Locate the cell with the specified text and output its (X, Y) center coordinate. 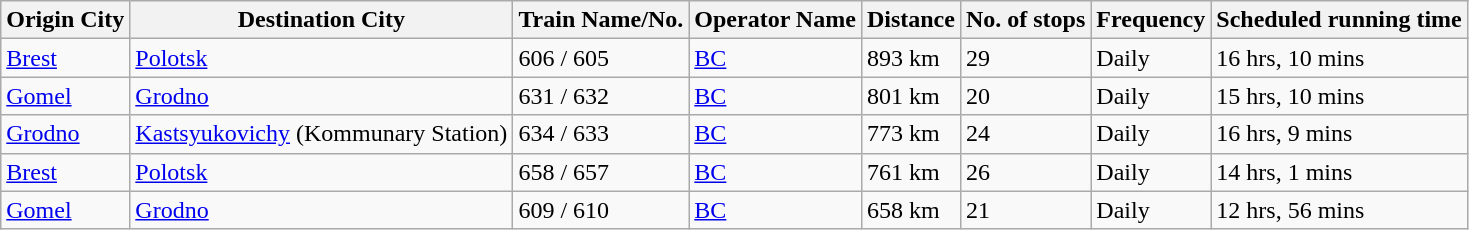
893 km (910, 58)
634 / 633 (601, 134)
12 hrs, 56 mins (1339, 210)
20 (1025, 96)
16 hrs, 9 mins (1339, 134)
Operator Name (776, 20)
Frequency (1151, 20)
606 / 605 (601, 58)
773 km (910, 134)
Distance (910, 20)
Kastsyukovichy (Kommunary Station) (322, 134)
631 / 632 (601, 96)
801 km (910, 96)
609 / 610 (601, 210)
14 hrs, 1 mins (1339, 172)
15 hrs, 10 mins (1339, 96)
Train Name/No. (601, 20)
16 hrs, 10 mins (1339, 58)
21 (1025, 210)
761 km (910, 172)
29 (1025, 58)
No. of stops (1025, 20)
Destination City (322, 20)
Scheduled running time (1339, 20)
24 (1025, 134)
658 / 657 (601, 172)
658 km (910, 210)
Origin City (66, 20)
26 (1025, 172)
